Provide the (X, Y) coordinate of the cell's center where the given text is located.  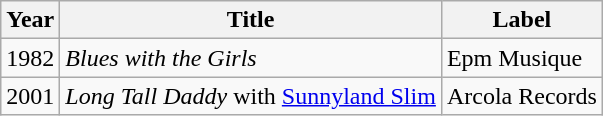
Year (30, 20)
1982 (30, 58)
Title (251, 20)
Epm Musique (522, 58)
Blues with the Girls (251, 58)
Long Tall Daddy with Sunnyland Slim (251, 96)
2001 (30, 96)
Label (522, 20)
Arcola Records (522, 96)
